Determine the (x, y) coordinate at the center of the cell enclosing the given text.  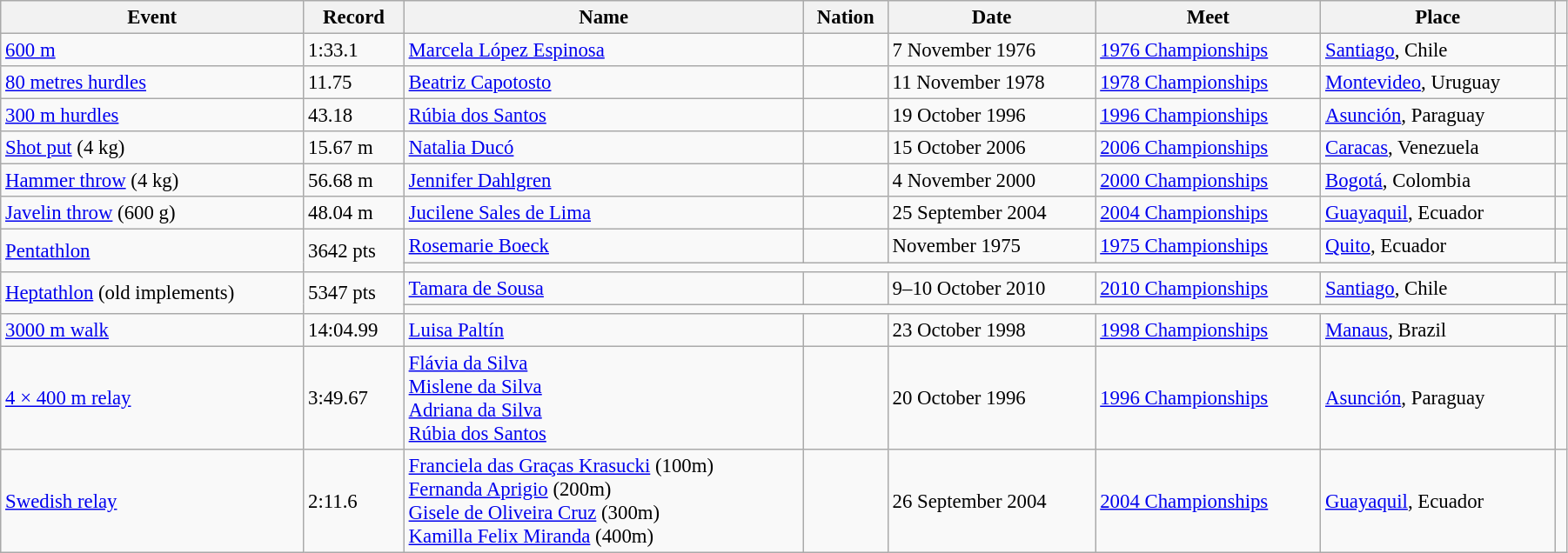
48.04 m (354, 213)
4 November 2000 (992, 181)
56.68 m (354, 181)
Rúbia dos Santos (604, 116)
1978 Championships (1208, 83)
2006 Championships (1208, 148)
Name (604, 17)
1:33.1 (354, 50)
20 October 1996 (992, 398)
2000 Championships (1208, 181)
15 October 2006 (992, 148)
Jennifer Dahlgren (604, 181)
Heptathlon (old implements) (152, 292)
November 1975 (992, 246)
23 October 1998 (992, 330)
5347 pts (354, 292)
1976 Championships (1208, 50)
7 November 1976 (992, 50)
4 × 400 m relay (152, 398)
Caracas, Venezuela (1437, 148)
Montevideo, Uruguay (1437, 83)
19 October 1996 (992, 116)
Quito, Ecuador (1437, 246)
2010 Championships (1208, 288)
26 September 2004 (992, 501)
300 m hurdles (152, 116)
3642 pts (354, 250)
Marcela López Espinosa (604, 50)
Manaus, Brazil (1437, 330)
1998 Championships (1208, 330)
43.18 (354, 116)
1975 Championships (1208, 246)
80 metres hurdles (152, 83)
Franciela das Graças Krasucki (100m) Fernanda Aprigio (200m) Gisele de Oliveira Cruz (300m) Kamilla Felix Miranda (400m) (604, 501)
14:04.99 (354, 330)
2:11.6 (354, 501)
3000 m walk (152, 330)
Place (1437, 17)
Record (354, 17)
Pentathlon (152, 250)
3:49.67 (354, 398)
11 November 1978 (992, 83)
600 m (152, 50)
Event (152, 17)
Shot put (4 kg) (152, 148)
25 September 2004 (992, 213)
Tamara de Sousa (604, 288)
Bogotá, Colombia (1437, 181)
Natalia Ducó (604, 148)
Flávia da Silva Mislene da Silva Adriana da Silva Rúbia dos Santos (604, 398)
Nation (846, 17)
Jucilene Sales de Lima (604, 213)
9–10 October 2010 (992, 288)
Javelin throw (600 g) (152, 213)
Date (992, 17)
Swedish relay (152, 501)
Beatriz Capotosto (604, 83)
Rosemarie Boeck (604, 246)
11.75 (354, 83)
Luisa Paltín (604, 330)
Meet (1208, 17)
15.67 m (354, 148)
Hammer throw (4 kg) (152, 181)
